For the text-containing cell, return its midpoint in (X, Y) coordinate format. 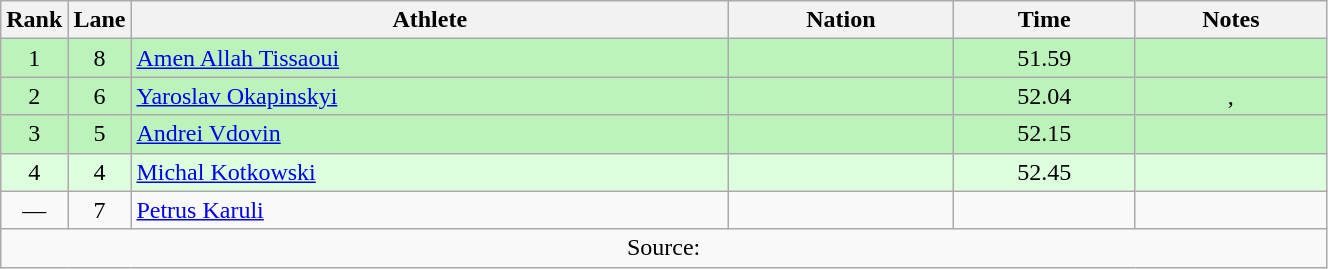
51.59 (1044, 58)
Michal Kotkowski (430, 172)
7 (100, 210)
Rank (34, 20)
Lane (100, 20)
Petrus Karuli (430, 210)
52.45 (1044, 172)
, (1230, 96)
Source: (664, 248)
Andrei Vdovin (430, 134)
2 (34, 96)
Yaroslav Okapinskyi (430, 96)
5 (100, 134)
Athlete (430, 20)
8 (100, 58)
Notes (1230, 20)
52.15 (1044, 134)
Amen Allah Tissaoui (430, 58)
— (34, 210)
6 (100, 96)
52.04 (1044, 96)
Time (1044, 20)
1 (34, 58)
3 (34, 134)
Nation (842, 20)
